Extract the [X, Y] coordinate from the center of the cell holding the provided text.  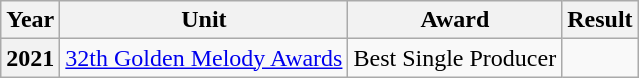
32th Golden Melody Awards [204, 58]
Best Single Producer [455, 58]
Result [600, 20]
Unit [204, 20]
Award [455, 20]
2021 [30, 58]
Year [30, 20]
